Detect which cell encompasses the target text, then output its [x, y] center coordinate. 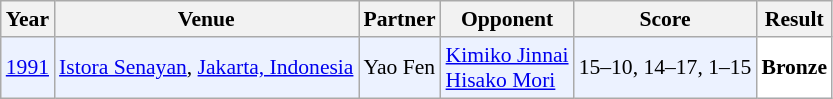
Venue [206, 19]
15–10, 14–17, 1–15 [666, 68]
Kimiko Jinnai Hisako Mori [508, 68]
Result [794, 19]
Istora Senayan, Jakarta, Indonesia [206, 68]
Year [28, 19]
Score [666, 19]
Bronze [794, 68]
Opponent [508, 19]
Yao Fen [399, 68]
1991 [28, 68]
Partner [399, 19]
